Scan for the cell matching the given text and deliver its (X, Y) coordinate at center. 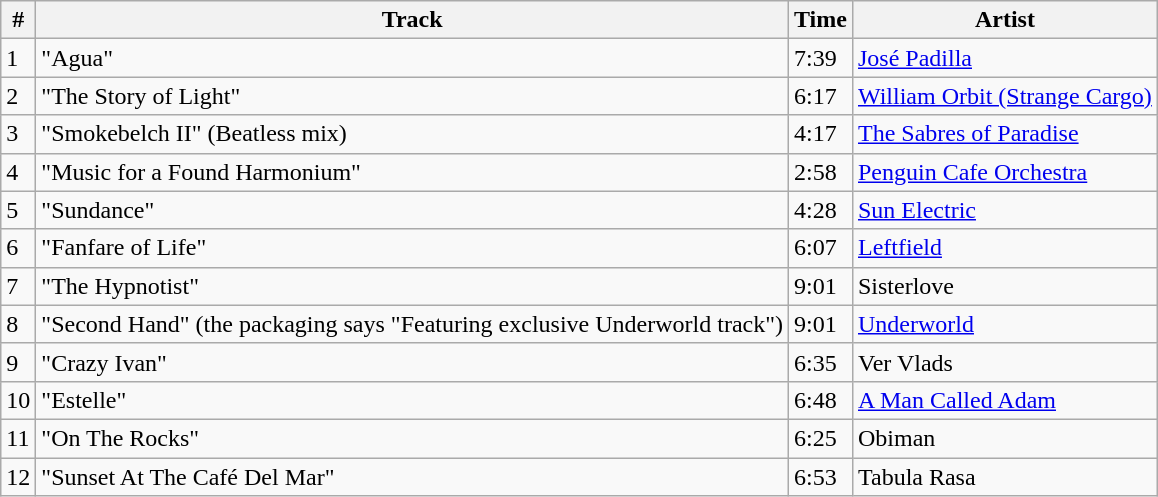
Tabula Rasa (1004, 477)
6:17 (821, 96)
"The Story of Light" (412, 96)
"Music for a Found Harmonium" (412, 172)
# (18, 20)
Underworld (1004, 324)
"Crazy Ivan" (412, 362)
4:28 (821, 210)
6 (18, 248)
6:35 (821, 362)
9 (18, 362)
Sun Electric (1004, 210)
10 (18, 400)
6:53 (821, 477)
"Estelle" (412, 400)
4:17 (821, 134)
5 (18, 210)
11 (18, 438)
A Man Called Adam (1004, 400)
"Agua" (412, 58)
1 (18, 58)
2:58 (821, 172)
José Padilla (1004, 58)
Sisterlove (1004, 286)
Ver Vlads (1004, 362)
Track (412, 20)
3 (18, 134)
"Sunset At The Café Del Mar" (412, 477)
Penguin Cafe Orchestra (1004, 172)
The Sabres of Paradise (1004, 134)
Obiman (1004, 438)
12 (18, 477)
6:25 (821, 438)
2 (18, 96)
Leftfield (1004, 248)
"Smokebelch II" (Beatless mix) (412, 134)
"The Hypnotist" (412, 286)
7:39 (821, 58)
Artist (1004, 20)
"On The Rocks" (412, 438)
"Sundance" (412, 210)
4 (18, 172)
6:48 (821, 400)
6:07 (821, 248)
8 (18, 324)
7 (18, 286)
William Orbit (Strange Cargo) (1004, 96)
Time (821, 20)
"Fanfare of Life" (412, 248)
"Second Hand" (the packaging says "Featuring exclusive Underworld track") (412, 324)
